Locate the cell with the specified text and output its [X, Y] center coordinate. 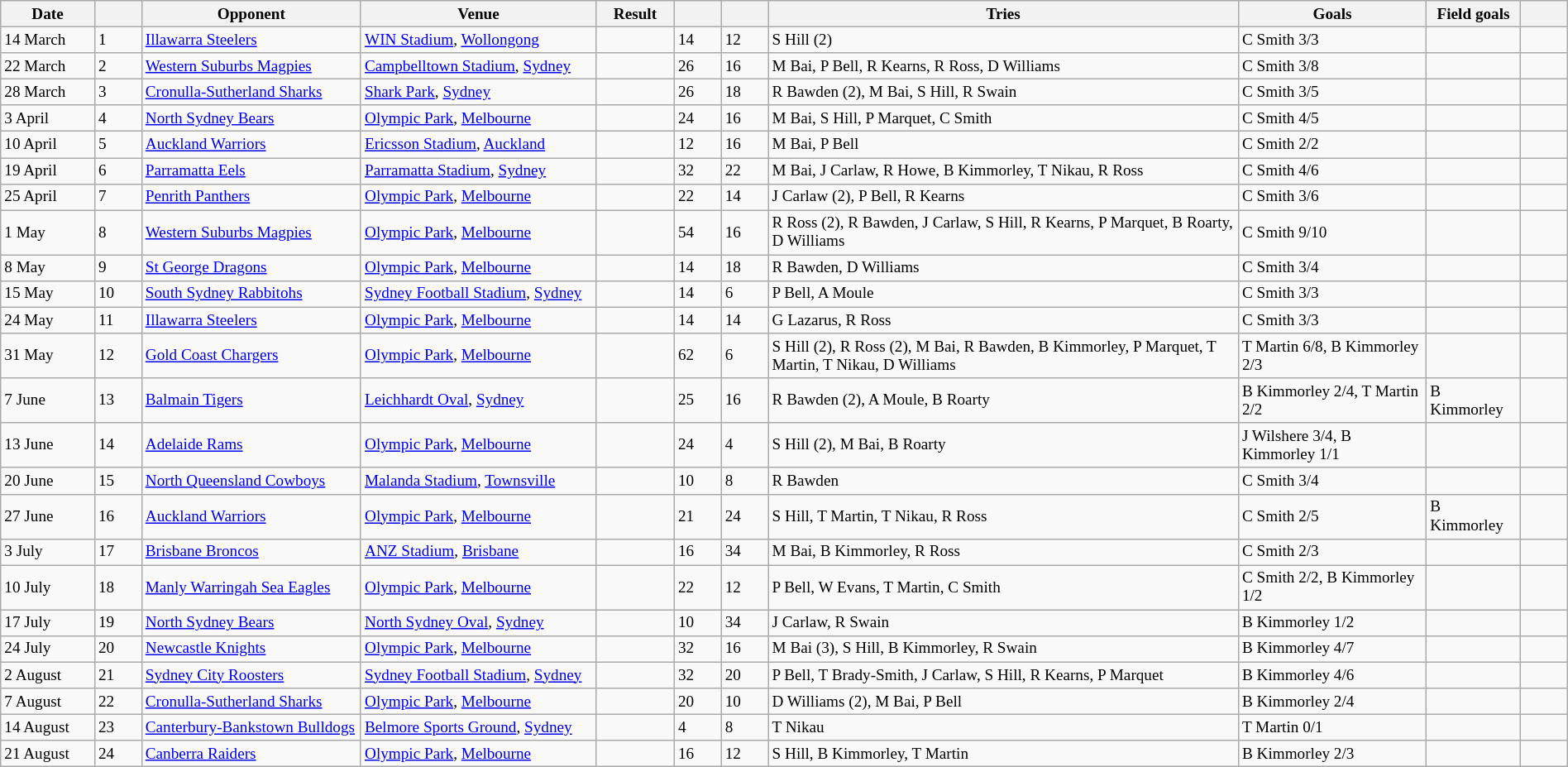
M Bai, P Bell [1003, 145]
5 [117, 145]
7 [117, 197]
Field goals [1474, 14]
54 [698, 232]
B Kimmorley 2/3 [1331, 754]
Result [635, 14]
27 June [48, 516]
9 [117, 268]
M Bai, J Carlaw, R Howe, B Kimmorley, T Nikau, R Ross [1003, 170]
North Queensland Cowboys [251, 481]
St George Dragons [251, 268]
P Bell, A Moule [1003, 294]
1 May [48, 232]
31 May [48, 356]
M Bai (3), S Hill, B Kimmorley, R Swain [1003, 649]
S Hill (2), R Ross (2), M Bai, R Bawden, B Kimmorley, P Marquet, T Martin, T Nikau, D Williams [1003, 356]
B Kimmorley 2/4, T Martin 2/2 [1331, 400]
C Smith 2/2 [1331, 145]
13 [117, 400]
Campbelltown Stadium, Sydney [478, 66]
J Carlaw, R Swain [1003, 623]
Shark Park, Sydney [478, 92]
Canberra Raiders [251, 754]
28 March [48, 92]
ANZ Stadium, Brisbane [478, 552]
P Bell, T Brady-Smith, J Carlaw, S Hill, R Kearns, P Marquet [1003, 675]
Belmore Sports Ground, Sydney [478, 727]
Ericsson Stadium, Auckland [478, 145]
P Bell, W Evans, T Martin, C Smith [1003, 587]
14 August [48, 727]
7 August [48, 702]
WIN Stadium, Wollongong [478, 40]
C Smith 2/5 [1331, 516]
22 March [48, 66]
21 August [48, 754]
M Bai, P Bell, R Kearns, R Ross, D Williams [1003, 66]
7 June [48, 400]
23 [117, 727]
C Smith 2/3 [1331, 552]
C Smith 3/5 [1331, 92]
M Bai, S Hill, P Marquet, C Smith [1003, 118]
Goals [1331, 14]
B Kimmorley 4/7 [1331, 649]
B Kimmorley 4/6 [1331, 675]
3 April [48, 118]
2 August [48, 675]
C Smith 4/6 [1331, 170]
S Hill (2) [1003, 40]
3 [117, 92]
Newcastle Knights [251, 649]
Date [48, 14]
2 [117, 66]
North Sydney Oval, Sydney [478, 623]
Sydney City Roosters [251, 675]
17 [117, 552]
R Bawden (2), M Bai, S Hill, R Swain [1003, 92]
T Martin 0/1 [1331, 727]
J Carlaw (2), P Bell, R Kearns [1003, 197]
24 July [48, 649]
South Sydney Rabbitohs [251, 294]
10 April [48, 145]
B Kimmorley 2/4 [1331, 702]
Adelaide Rams [251, 445]
Canterbury-Bankstown Bulldogs [251, 727]
19 April [48, 170]
14 March [48, 40]
S Hill, T Martin, T Nikau, R Ross [1003, 516]
24 May [48, 320]
D Williams (2), M Bai, P Bell [1003, 702]
Balmain Tigers [251, 400]
Parramatta Stadium, Sydney [478, 170]
8 May [48, 268]
B Kimmorley 1/2 [1331, 623]
S Hill, B Kimmorley, T Martin [1003, 754]
Malanda Stadium, Townsville [478, 481]
17 July [48, 623]
15 May [48, 294]
T Martin 6/8, B Kimmorley 2/3 [1331, 356]
J Wilshere 3/4, B Kimmorley 1/1 [1331, 445]
Penrith Panthers [251, 197]
1 [117, 40]
20 June [48, 481]
Opponent [251, 14]
Leichhardt Oval, Sydney [478, 400]
S Hill (2), M Bai, B Roarty [1003, 445]
T Nikau [1003, 727]
C Smith 9/10 [1331, 232]
R Ross (2), R Bawden, J Carlaw, S Hill, R Kearns, P Marquet, B Roarty, D Williams [1003, 232]
Parramatta Eels [251, 170]
R Bawden, D Williams [1003, 268]
13 June [48, 445]
C Smith 3/6 [1331, 197]
R Bawden [1003, 481]
Manly Warringah Sea Eagles [251, 587]
10 July [48, 587]
Gold Coast Chargers [251, 356]
C Smith 2/2, B Kimmorley 1/2 [1331, 587]
Brisbane Broncos [251, 552]
Tries [1003, 14]
M Bai, B Kimmorley, R Ross [1003, 552]
25 [698, 400]
Venue [478, 14]
G Lazarus, R Ross [1003, 320]
11 [117, 320]
25 April [48, 197]
3 July [48, 552]
15 [117, 481]
C Smith 3/8 [1331, 66]
C Smith 4/5 [1331, 118]
R Bawden (2), A Moule, B Roarty [1003, 400]
62 [698, 356]
19 [117, 623]
